Output the [x, y] coordinate of the center of the cell containing the given text.  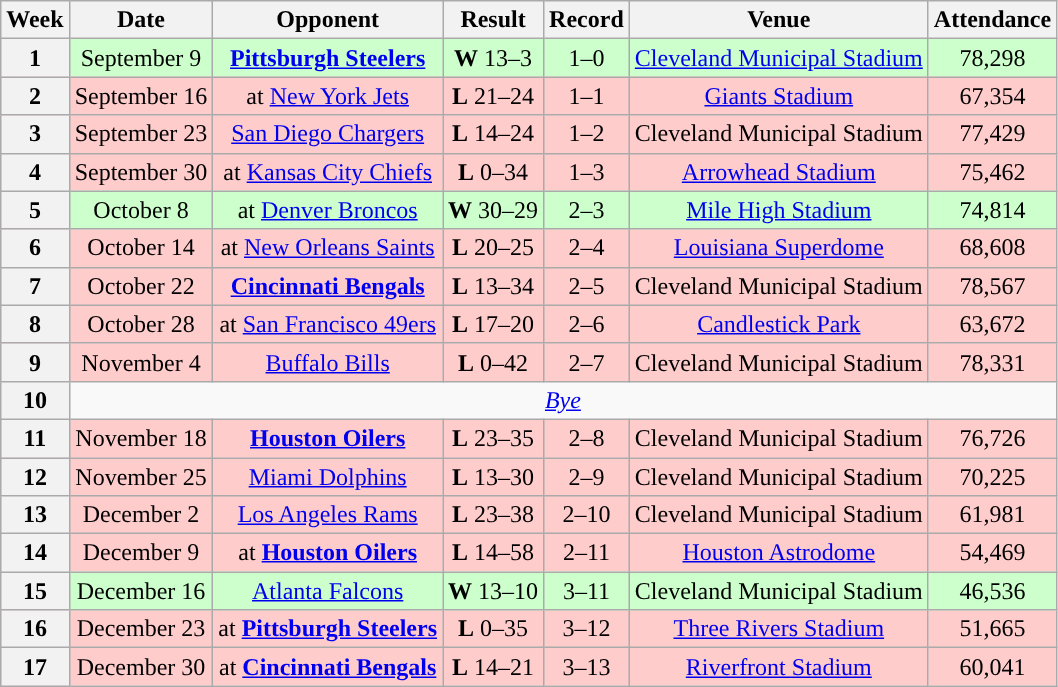
San Diego Chargers [328, 134]
2–3 [587, 210]
46,536 [992, 591]
December 23 [141, 629]
at Pittsburgh Steelers [328, 629]
78,331 [992, 362]
2–10 [587, 515]
W 13–3 [494, 58]
L 14–24 [494, 134]
December 2 [141, 515]
2 [35, 96]
2–7 [587, 362]
Week [35, 20]
at New Orleans Saints [328, 248]
16 [35, 629]
1–0 [587, 58]
September 23 [141, 134]
2–6 [587, 324]
L 14–21 [494, 667]
at Houston Oilers [328, 553]
November 25 [141, 477]
Cincinnati Bengals [328, 286]
3–11 [587, 591]
1–3 [587, 172]
December 16 [141, 591]
L 0–42 [494, 362]
Attendance [992, 20]
54,469 [992, 553]
Atlanta Falcons [328, 591]
Result [494, 20]
at Cincinnati Bengals [328, 667]
17 [35, 667]
Houston Astrodome [778, 553]
2–11 [587, 553]
September 9 [141, 58]
1–2 [587, 134]
2–8 [587, 438]
1 [35, 58]
3–13 [587, 667]
68,608 [992, 248]
3–12 [587, 629]
Louisiana Superdome [778, 248]
5 [35, 210]
15 [35, 591]
2–5 [587, 286]
L 23–38 [494, 515]
51,665 [992, 629]
11 [35, 438]
L 21–24 [494, 96]
70,225 [992, 477]
Miami Dolphins [328, 477]
61,981 [992, 515]
10 [35, 400]
November 4 [141, 362]
L 0–34 [494, 172]
3 [35, 134]
Mile High Stadium [778, 210]
Arrowhead Stadium [778, 172]
October 8 [141, 210]
67,354 [992, 96]
Bye [563, 400]
L 17–20 [494, 324]
L 13–34 [494, 286]
October 28 [141, 324]
7 [35, 286]
4 [35, 172]
78,298 [992, 58]
Opponent [328, 20]
Giants Stadium [778, 96]
Record [587, 20]
1–1 [587, 96]
63,672 [992, 324]
September 30 [141, 172]
L 23–35 [494, 438]
at Denver Broncos [328, 210]
November 18 [141, 438]
at New York Jets [328, 96]
60,041 [992, 667]
Venue [778, 20]
December 30 [141, 667]
74,814 [992, 210]
Houston Oilers [328, 438]
October 14 [141, 248]
at Kansas City Chiefs [328, 172]
6 [35, 248]
12 [35, 477]
77,429 [992, 134]
Date [141, 20]
9 [35, 362]
14 [35, 553]
Riverfront Stadium [778, 667]
at San Francisco 49ers [328, 324]
L 0–35 [494, 629]
2–4 [587, 248]
Candlestick Park [778, 324]
W 30–29 [494, 210]
Buffalo Bills [328, 362]
2–9 [587, 477]
December 9 [141, 553]
L 14–58 [494, 553]
Los Angeles Rams [328, 515]
75,462 [992, 172]
L 13–30 [494, 477]
October 22 [141, 286]
Three Rivers Stadium [778, 629]
78,567 [992, 286]
September 16 [141, 96]
Pittsburgh Steelers [328, 58]
L 20–25 [494, 248]
76,726 [992, 438]
8 [35, 324]
W 13–10 [494, 591]
13 [35, 515]
